Return (X, Y) of the center of cell containing provided text 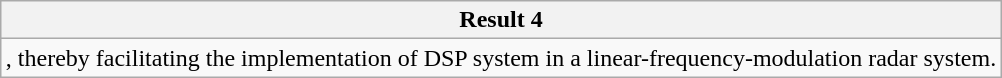
, thereby facilitating the implementation of DSP system in a linear-frequency-modulation radar system. (500, 58)
Result 4 (500, 20)
